Output the [X, Y] coordinate of the center of the cell containing the given text.  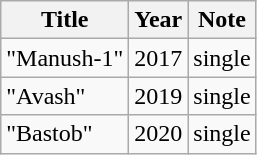
"Manush-1" [65, 58]
"Avash" [65, 96]
Year [158, 20]
"Bastob" [65, 134]
2019 [158, 96]
2017 [158, 58]
Note [222, 20]
Title [65, 20]
2020 [158, 134]
